Find where the given text appears and provide that cell's center as [x, y] coordinate. 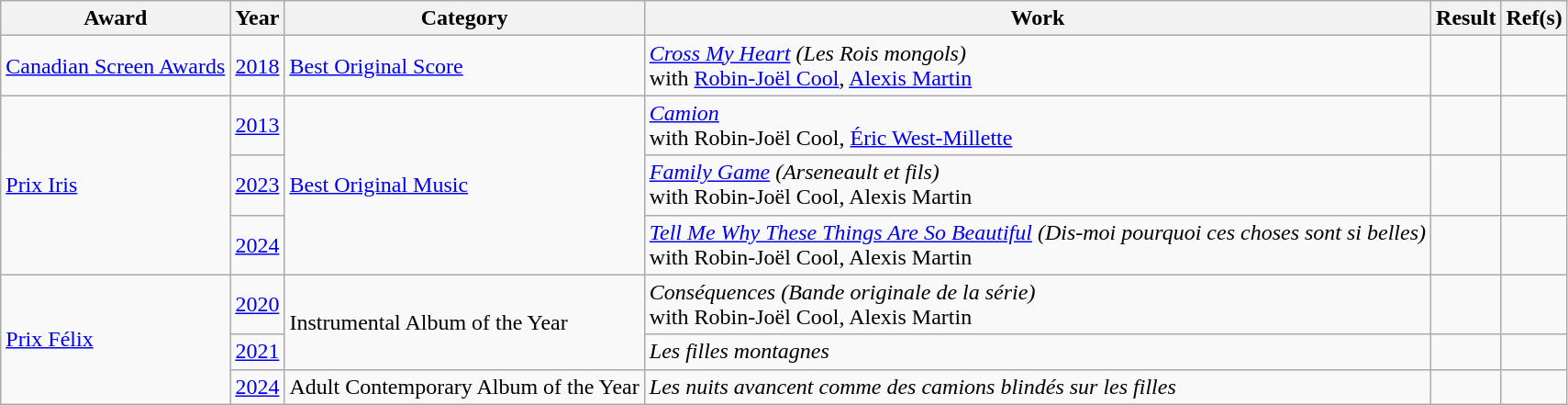
Work [1037, 18]
Les nuits avancent comme des camions blindés sur les filles [1037, 387]
2020 [257, 305]
2021 [257, 352]
Conséquences (Bande originale de la série)with Robin-Joël Cool, Alexis Martin [1037, 305]
Prix Iris [116, 186]
Ref(s) [1534, 18]
Best Original Score [464, 66]
Camionwith Robin-Joël Cool, Éric West-Millette [1037, 125]
Tell Me Why These Things Are So Beautiful (Dis-moi pourquoi ces choses sont si belles)with Robin-Joël Cool, Alexis Martin [1037, 244]
Result [1466, 18]
Year [257, 18]
2023 [257, 186]
Award [116, 18]
Best Original Music [464, 186]
Instrumental Album of the Year [464, 321]
Les filles montagnes [1037, 352]
Adult Contemporary Album of the Year [464, 387]
Family Game (Arseneault et fils)with Robin-Joël Cool, Alexis Martin [1037, 186]
Canadian Screen Awards [116, 66]
Category [464, 18]
2013 [257, 125]
Cross My Heart (Les Rois mongols)with Robin-Joël Cool, Alexis Martin [1037, 66]
Prix Félix [116, 340]
2018 [257, 66]
